Detect which cell encompasses the target text, then output its (x, y) center coordinate. 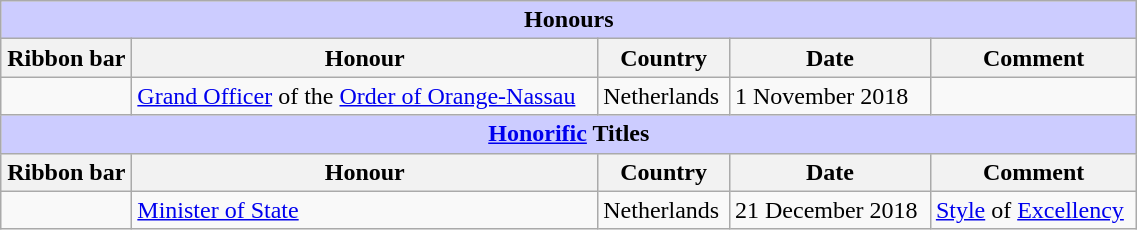
1 November 2018 (830, 96)
Minister of State (365, 210)
Honorific Titles (569, 134)
Style of Excellency (1033, 210)
21 December 2018 (830, 210)
Grand Officer of the Order of Orange-Nassau (365, 96)
Honours (569, 20)
